Identify which cell holds the provided text, then report its [X, Y] central coordinate. 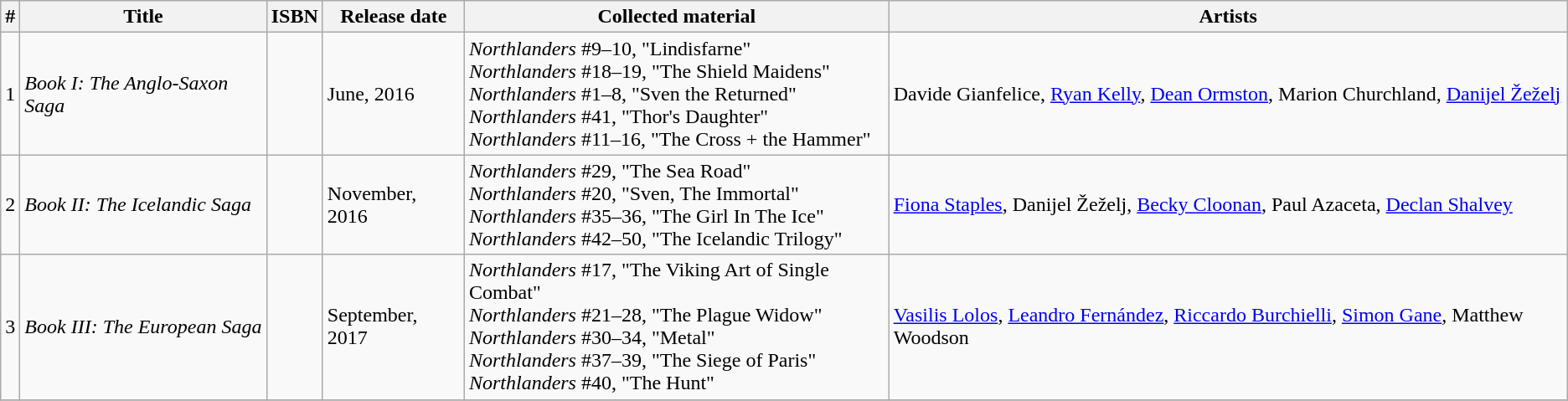
Release date [394, 17]
3 [10, 326]
Collected material [677, 17]
November, 2016 [394, 204]
2 [10, 204]
September, 2017 [394, 326]
Vasilis Lolos, Leandro Fernández, Riccardo Burchielli, Simon Gane, Matthew Woodson [1228, 326]
ISBN [295, 17]
# [10, 17]
Book III: The European Saga [143, 326]
Davide Gianfelice, Ryan Kelly, Dean Ormston, Marion Churchland, Danijel Žeželj [1228, 94]
Fiona Staples, Danijel Žeželj, Becky Cloonan, Paul Azaceta, Declan Shalvey [1228, 204]
Title [143, 17]
Book I: The Anglo-Saxon Saga [143, 94]
June, 2016 [394, 94]
1 [10, 94]
Artists [1228, 17]
Book II: The Icelandic Saga [143, 204]
